Search for the cell housing the specified text and yield its (X, Y) center coordinate. 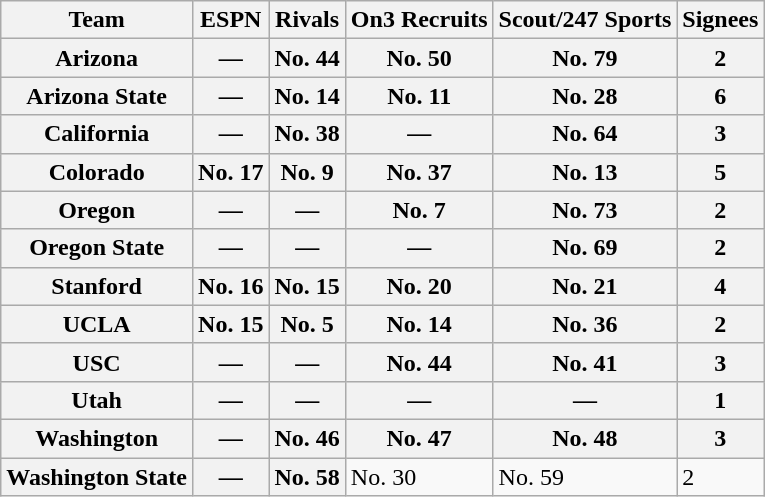
Arizona (97, 58)
No. 20 (419, 286)
No. 69 (585, 248)
Arizona State (97, 96)
No. 64 (585, 134)
Washington State (97, 477)
No. 5 (307, 324)
Rivals (307, 20)
No. 46 (307, 438)
USC (97, 362)
4 (720, 286)
No. 47 (419, 438)
No. 30 (419, 477)
No. 9 (307, 172)
No. 16 (231, 286)
Stanford (97, 286)
No. 17 (231, 172)
No. 28 (585, 96)
No. 79 (585, 58)
No. 58 (307, 477)
UCLA (97, 324)
Scout/247 Sports (585, 20)
No. 21 (585, 286)
Utah (97, 400)
No. 11 (419, 96)
Oregon State (97, 248)
No. 41 (585, 362)
No. 73 (585, 210)
No. 38 (307, 134)
ESPN (231, 20)
5 (720, 172)
California (97, 134)
No. 59 (585, 477)
No. 36 (585, 324)
On3 Recruits (419, 20)
Signees (720, 20)
Colorado (97, 172)
Oregon (97, 210)
No. 37 (419, 172)
Washington (97, 438)
No. 7 (419, 210)
1 (720, 400)
No. 50 (419, 58)
— (231, 58)
No. 13 (585, 172)
Team (97, 20)
No. 48 (585, 438)
6 (720, 96)
